Locate the cell with the specified text and output its (X, Y) center coordinate. 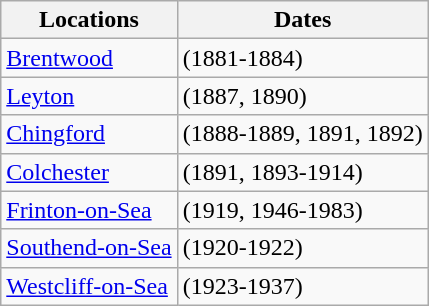
Leyton (89, 96)
(1888-1889, 1891, 1892) (302, 134)
Frinton-on-Sea (89, 210)
(1887, 1890) (302, 96)
(1920-1922) (302, 248)
Brentwood (89, 58)
Westcliff-on-Sea (89, 286)
Chingford (89, 134)
(1881-1884) (302, 58)
(1919, 1946-1983) (302, 210)
Colchester (89, 172)
Dates (302, 20)
(1891, 1893-1914) (302, 172)
(1923-1937) (302, 286)
Locations (89, 20)
Southend-on-Sea (89, 248)
